Extract the (X, Y) coordinate from the center of the cell holding the provided text.  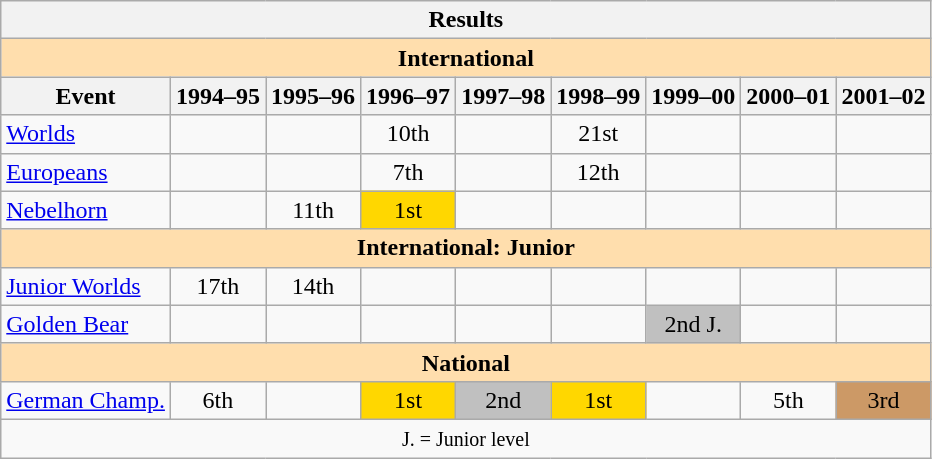
International (466, 58)
Golden Bear (86, 324)
6th (218, 400)
German Champ. (86, 400)
5th (788, 400)
J. = Junior level (466, 438)
1999–00 (694, 96)
12th (598, 172)
Nebelhorn (86, 210)
Junior Worlds (86, 286)
2nd (504, 400)
7th (408, 172)
National (466, 362)
1995–96 (314, 96)
2000–01 (788, 96)
2001–02 (884, 96)
21st (598, 134)
2nd J. (694, 324)
1998–99 (598, 96)
11th (314, 210)
Results (466, 20)
1997–98 (504, 96)
International: Junior (466, 248)
14th (314, 286)
1996–97 (408, 96)
3rd (884, 400)
Event (86, 96)
1994–95 (218, 96)
17th (218, 286)
Europeans (86, 172)
10th (408, 134)
Worlds (86, 134)
